Detect which cell encompasses the target text, then output its (X, Y) center coordinate. 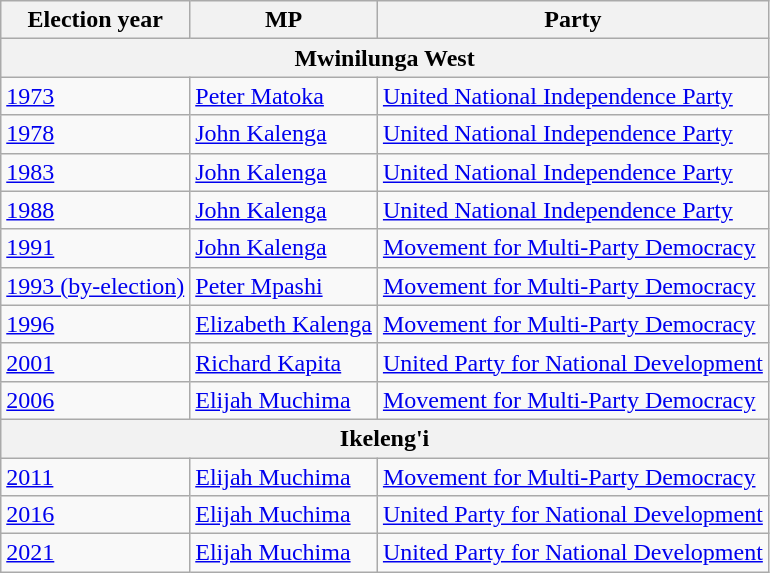
1988 (96, 210)
2021 (96, 553)
1973 (96, 96)
2011 (96, 477)
Elizabeth Kalenga (284, 324)
1983 (96, 172)
Election year (96, 20)
Ikeleng'i (385, 438)
MP (284, 20)
Mwinilunga West (385, 58)
Peter Mpashi (284, 286)
1991 (96, 248)
Richard Kapita (284, 362)
2001 (96, 362)
2006 (96, 400)
Peter Matoka (284, 96)
1978 (96, 134)
1996 (96, 324)
1993 (by-election) (96, 286)
Party (572, 20)
2016 (96, 515)
